Detect which cell encompasses the target text, then output its [X, Y] center coordinate. 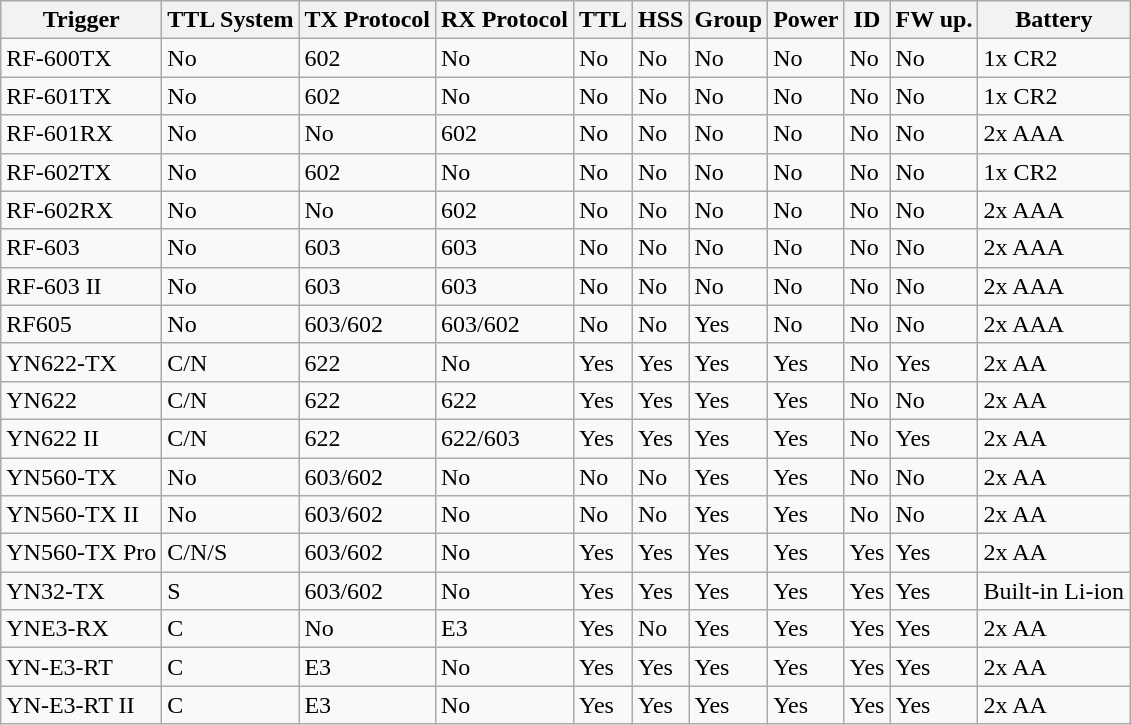
YN-E3-RT [82, 667]
YN622 II [82, 438]
RF-603 [82, 248]
YN560-TX [82, 477]
RF-601TX [82, 96]
Battery [1054, 20]
RF-602TX [82, 172]
TTL [602, 20]
YN622-TX [82, 362]
HSS [661, 20]
Power [806, 20]
YN560-TX II [82, 515]
Trigger [82, 20]
RF-600TX [82, 58]
TX Protocol [368, 20]
RX Protocol [504, 20]
YN560-TX Pro [82, 553]
YN32-TX [82, 591]
RF-603 II [82, 286]
RF-601RX [82, 134]
YNE3-RX [82, 629]
FW up. [934, 20]
TTL System [230, 20]
RF-602RX [82, 210]
YN-E3-RT II [82, 705]
ID [867, 20]
YN622 [82, 400]
Group [728, 20]
Built-in Li-ion [1054, 591]
RF605 [82, 324]
C/N/S [230, 553]
S [230, 591]
622/603 [504, 438]
